Capture the cell that displays the provided text and extract its (x, y) central coordinate. 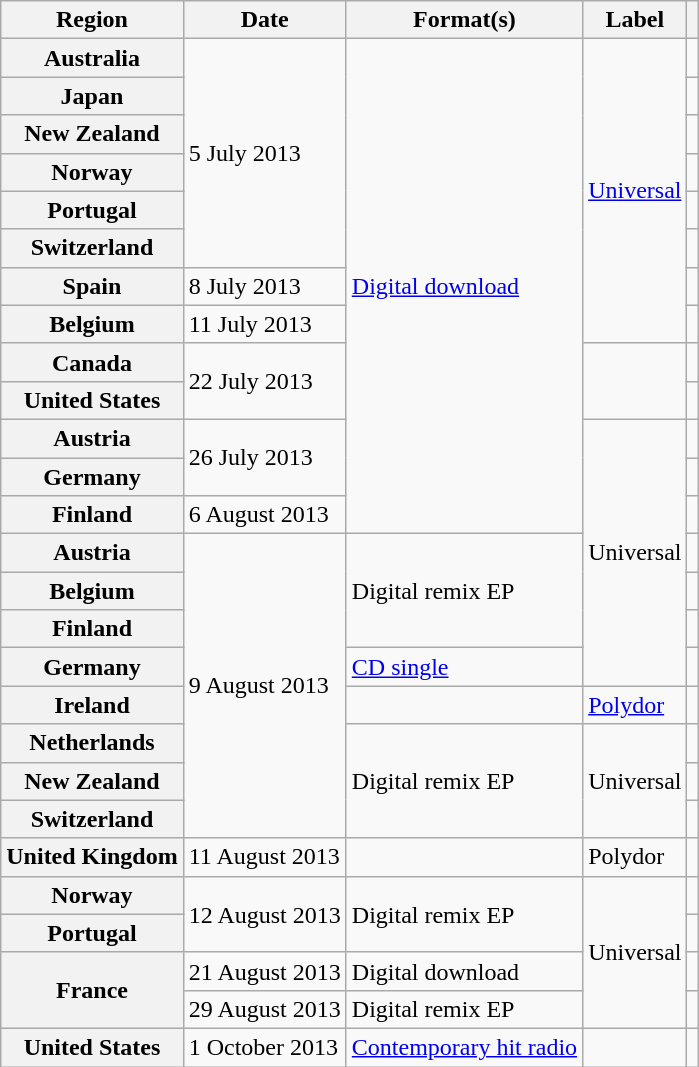
8 July 2013 (264, 286)
United Kingdom (92, 857)
Canada (92, 362)
CD single (464, 667)
22 July 2013 (264, 381)
Date (264, 20)
9 August 2013 (264, 686)
Label (635, 20)
Netherlands (92, 743)
Spain (92, 286)
Region (92, 20)
Japan (92, 96)
6 August 2013 (264, 515)
12 August 2013 (264, 914)
Ireland (92, 705)
26 July 2013 (264, 457)
France (92, 990)
11 July 2013 (264, 324)
Contemporary hit radio (464, 1047)
29 August 2013 (264, 1009)
Australia (92, 58)
21 August 2013 (264, 971)
11 August 2013 (264, 857)
5 July 2013 (264, 153)
Format(s) (464, 20)
1 October 2013 (264, 1047)
